Capture the cell that displays the provided text and extract its [x, y] central coordinate. 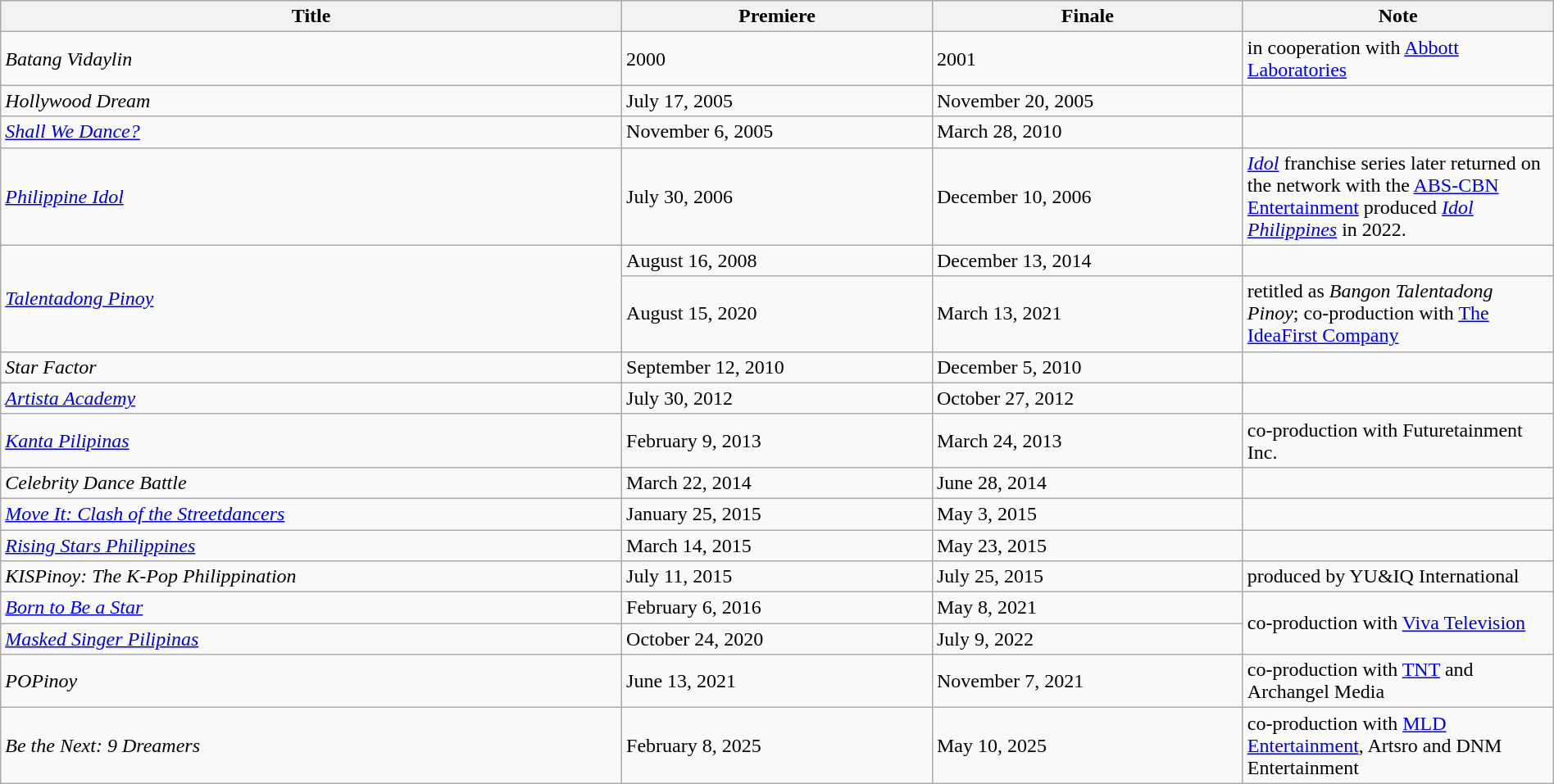
June 13, 2021 [777, 682]
co-production with Futuretainment Inc. [1398, 441]
Talentadong Pinoy [311, 298]
December 5, 2010 [1087, 367]
September 12, 2010 [777, 367]
Move It: Clash of the Streetdancers [311, 514]
July 9, 2022 [1087, 639]
May 3, 2015 [1087, 514]
July 17, 2005 [777, 101]
Philippine Idol [311, 197]
Kanta Pilipinas [311, 441]
Title [311, 16]
Note [1398, 16]
October 27, 2012 [1087, 398]
January 25, 2015 [777, 514]
May 10, 2025 [1087, 745]
produced by YU&IQ International [1398, 577]
Artista Academy [311, 398]
July 25, 2015 [1087, 577]
in cooperation with Abbott Laboratories [1398, 59]
Star Factor [311, 367]
March 28, 2010 [1087, 132]
Finale [1087, 16]
August 15, 2020 [777, 314]
2001 [1087, 59]
retitled as Bangon Talentadong Pinoy; co-production with The IdeaFirst Company [1398, 314]
2000 [777, 59]
Batang Vidaylin [311, 59]
December 10, 2006 [1087, 197]
March 13, 2021 [1087, 314]
co-production with Viva Television [1398, 623]
co-production with MLD Entertainment, Artsro and DNM Entertainment [1398, 745]
July 30, 2012 [777, 398]
Born to Be a Star [311, 608]
February 6, 2016 [777, 608]
POPinoy [311, 682]
February 9, 2013 [777, 441]
Premiere [777, 16]
November 7, 2021 [1087, 682]
KISPinoy: The K-Pop Philippination [311, 577]
August 16, 2008 [777, 261]
November 6, 2005 [777, 132]
Idol franchise series later returned on the network with the ABS-CBN Entertainment produced Idol Philippines in 2022. [1398, 197]
March 14, 2015 [777, 545]
Be the Next: 9 Dreamers [311, 745]
May 8, 2021 [1087, 608]
March 22, 2014 [777, 483]
July 30, 2006 [777, 197]
Rising Stars Philippines [311, 545]
Shall We Dance? [311, 132]
November 20, 2005 [1087, 101]
December 13, 2014 [1087, 261]
March 24, 2013 [1087, 441]
Hollywood Dream [311, 101]
June 28, 2014 [1087, 483]
July 11, 2015 [777, 577]
October 24, 2020 [777, 639]
co-production with TNT and Archangel Media [1398, 682]
May 23, 2015 [1087, 545]
Celebrity Dance Battle [311, 483]
Masked Singer Pilipinas [311, 639]
February 8, 2025 [777, 745]
